Output the [x, y] coordinate of the center of the cell containing the given text.  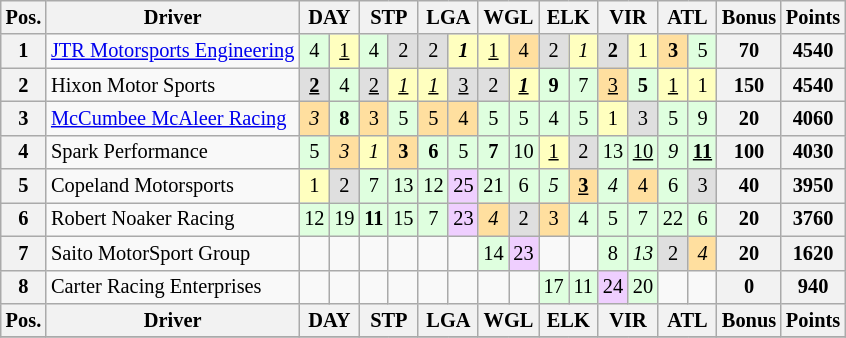
Robert Noaker Racing [172, 219]
McCumbee McAleer Racing [172, 118]
21 [493, 186]
14 [493, 253]
3950 [813, 186]
3760 [813, 219]
22 [673, 219]
JTR Motorsports Engineering [172, 51]
25 [463, 186]
40 [749, 186]
4060 [813, 118]
Saito MotorSport Group [172, 253]
100 [749, 152]
19 [344, 219]
70 [749, 51]
940 [813, 287]
24 [613, 287]
Carter Racing Enterprises [172, 287]
Hixon Motor Sports [172, 85]
Copeland Motorsports [172, 186]
0 [749, 287]
Spark Performance [172, 152]
1620 [813, 253]
4030 [813, 152]
15 [403, 219]
150 [749, 85]
17 [554, 287]
